Capture the cell that displays the provided text and extract its [x, y] central coordinate. 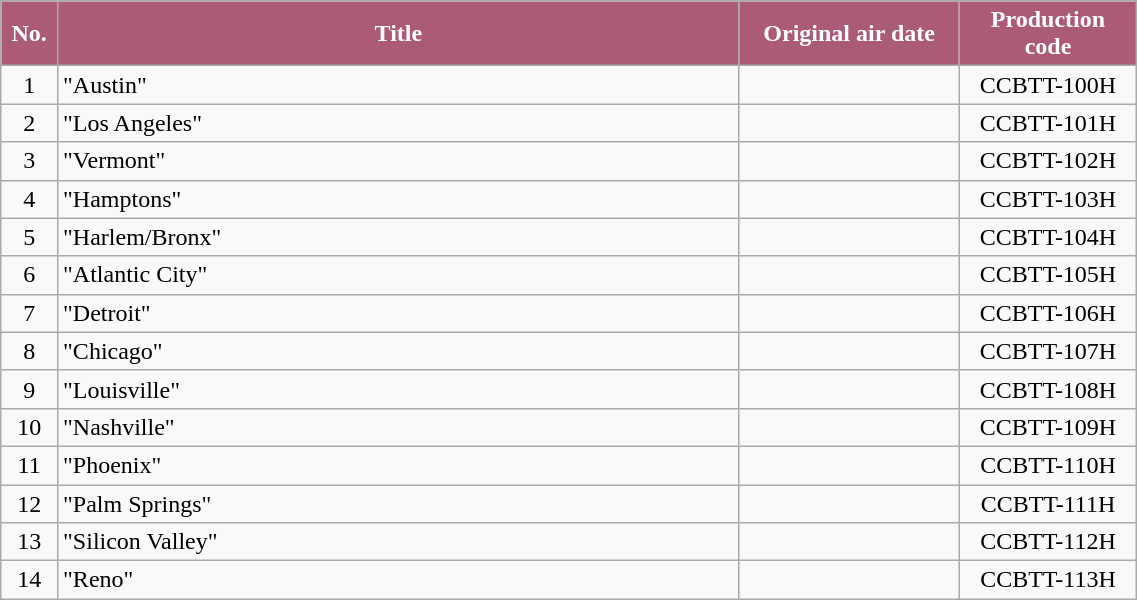
"Phoenix" [399, 465]
5 [30, 237]
"Atlantic City" [399, 275]
1 [30, 85]
"Palm Springs" [399, 503]
CCBTT-101H [1048, 123]
"Nashville" [399, 427]
"Hamptons" [399, 199]
7 [30, 313]
CCBTT-110H [1048, 465]
CCBTT-106H [1048, 313]
CCBTT-102H [1048, 161]
"Harlem/Bronx" [399, 237]
CCBTT-111H [1048, 503]
CCBTT-104H [1048, 237]
9 [30, 389]
CCBTT-107H [1048, 351]
CCBTT-105H [1048, 275]
CCBTT-103H [1048, 199]
CCBTT-108H [1048, 389]
"Silicon Valley" [399, 542]
13 [30, 542]
No. [30, 34]
4 [30, 199]
3 [30, 161]
"Detroit" [399, 313]
8 [30, 351]
Title [399, 34]
"Los Angeles" [399, 123]
"Reno" [399, 580]
2 [30, 123]
"Chicago" [399, 351]
"Austin" [399, 85]
6 [30, 275]
"Vermont" [399, 161]
11 [30, 465]
12 [30, 503]
CCBTT-112H [1048, 542]
CCBTT-113H [1048, 580]
Productioncode [1048, 34]
CCBTT-100H [1048, 85]
10 [30, 427]
14 [30, 580]
Original air date [849, 34]
CCBTT-109H [1048, 427]
"Louisville" [399, 389]
